Locate the cell with the specified text and output its (X, Y) center coordinate. 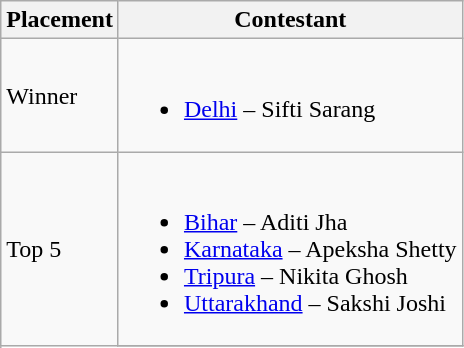
Placement (60, 20)
Bihar – Aditi JhaKarnataka – Apeksha ShettyTripura – Nikita GhoshUttarakhand – Sakshi Joshi (290, 249)
Delhi – Sifti Sarang (290, 96)
Top 5 (60, 249)
Contestant (290, 20)
Winner (60, 96)
